Find where the given text appears and provide that cell's center as (X, Y) coordinate. 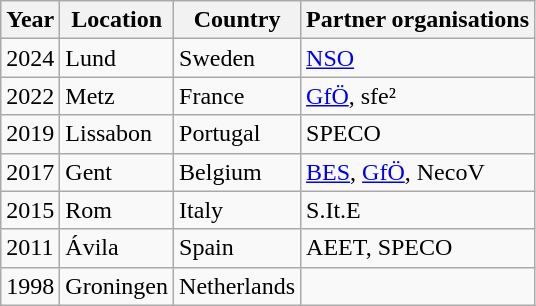
Sweden (238, 58)
Spain (238, 248)
Country (238, 20)
Location (117, 20)
Metz (117, 96)
2011 (30, 248)
Belgium (238, 172)
2019 (30, 134)
2024 (30, 58)
Year (30, 20)
SPECO (418, 134)
Portugal (238, 134)
France (238, 96)
BES, GfÖ, NecoV (418, 172)
Lissabon (117, 134)
Rom (117, 210)
Partner organisations (418, 20)
1998 (30, 286)
S.It.E (418, 210)
2017 (30, 172)
2015 (30, 210)
2022 (30, 96)
Lund (117, 58)
Gent (117, 172)
NSO (418, 58)
GfÖ, sfe² (418, 96)
Ávila (117, 248)
Italy (238, 210)
AEET, SPECO (418, 248)
Netherlands (238, 286)
Groningen (117, 286)
